Identify which cell holds the provided text, then report its (x, y) central coordinate. 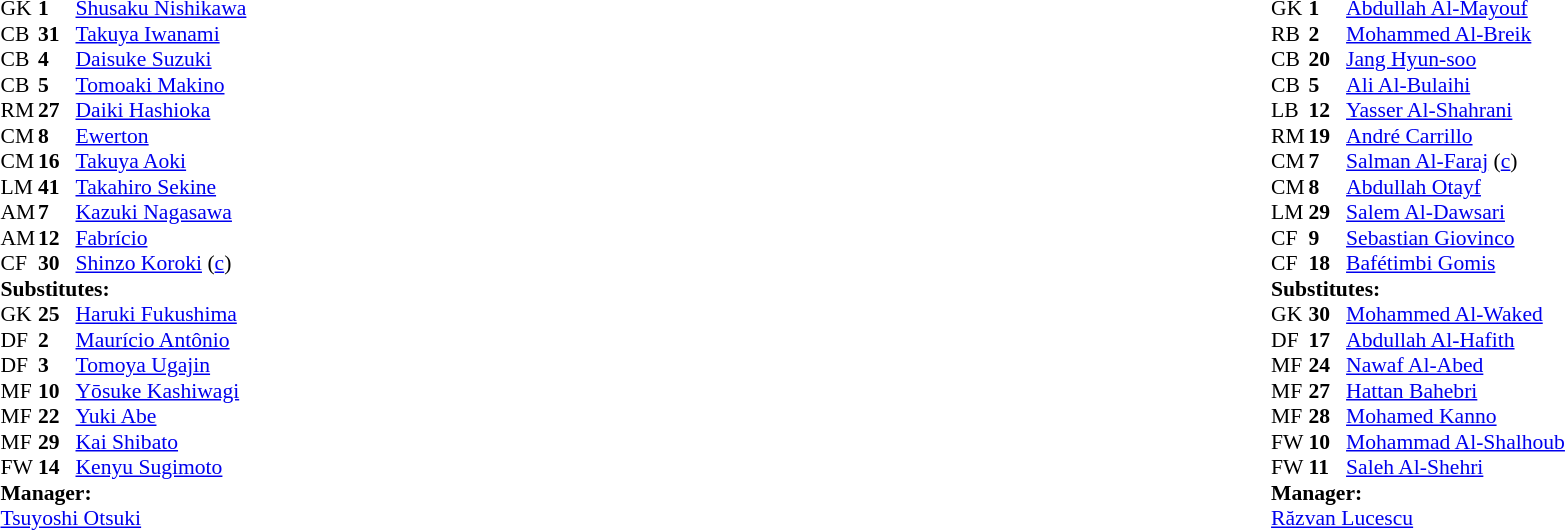
Mohammed Al-Breik (1456, 34)
25 (57, 315)
Takahiro Sekine (162, 187)
Takuya Iwanami (162, 34)
20 (1328, 59)
Yuki Abe (162, 417)
4 (57, 59)
Saleh Al-Shehri (1456, 467)
Ewerton (162, 136)
RB (1290, 34)
Yōsuke Kashiwagi (162, 391)
14 (57, 467)
Haruki Fukushima (162, 315)
22 (57, 417)
41 (57, 187)
Jang Hyun-soo (1456, 59)
11 (1328, 467)
3 (57, 365)
Yasser Al-Shahrani (1456, 111)
LB (1290, 111)
Ali Al-Bulaihi (1456, 85)
18 (1328, 263)
Nawaf Al-Abed (1456, 365)
Daisuke Suzuki (162, 59)
Fabrício (162, 238)
28 (1328, 417)
Hattan Bahebri (1456, 391)
Abdullah Otayf (1456, 187)
André Carrillo (1456, 136)
Tomoaki Makino (162, 85)
Shinzo Koroki (c) (162, 263)
24 (1328, 365)
Maurício Antônio (162, 340)
19 (1328, 136)
Bafétimbi Gomis (1456, 263)
Kenyu Sugimoto (162, 467)
Abdullah Al-Hafith (1456, 340)
31 (57, 34)
Daiki Hashioka (162, 111)
Takuya Aoki (162, 161)
17 (1328, 340)
Salman Al-Faraj (c) (1456, 161)
Mohammed Al-Waked (1456, 315)
Kazuki Nagasawa (162, 213)
Sebastian Giovinco (1456, 238)
Kai Shibato (162, 442)
Mohamed Kanno (1456, 417)
Tomoya Ugajin (162, 365)
9 (1328, 238)
16 (57, 161)
Mohammad Al-Shalhoub (1456, 442)
Salem Al-Dawsari (1456, 213)
